From the cell containing the given text, extract its center point as (x, y) coordinate. 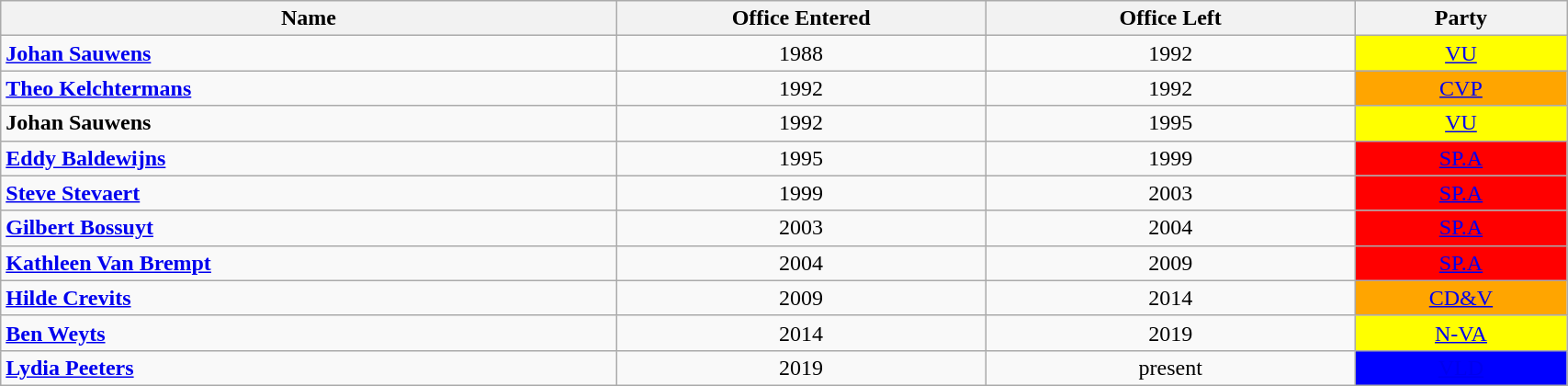
Ben Weyts (309, 333)
Kathleen Van Brempt (309, 263)
Office Left (1170, 18)
Eddy Baldewijns (309, 158)
CD&V (1461, 298)
Office Entered (801, 18)
VLD (1461, 368)
CVP (1461, 88)
Steve Stevaert (309, 193)
N-VA (1461, 333)
Party (1461, 18)
Name (309, 18)
Gilbert Bossuyt (309, 228)
Lydia Peeters (309, 368)
Theo Kelchtermans (309, 88)
1988 (801, 53)
present (1170, 368)
Hilde Crevits (309, 298)
